Find where the given text appears and provide that cell's center as [X, Y] coordinate. 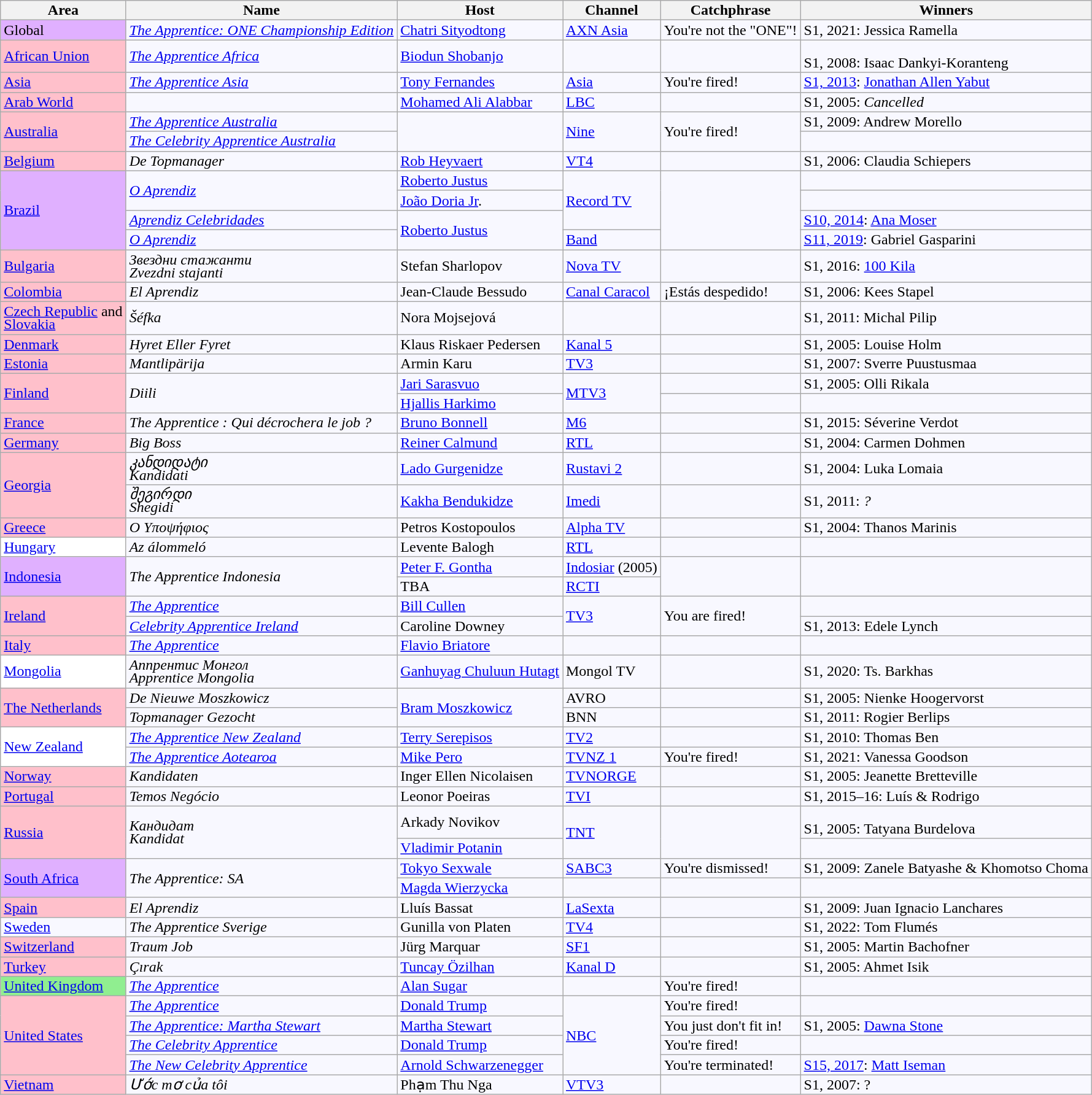
S1, 2005: Martin Bachofner [946, 946]
Mongolia [63, 671]
African Union [63, 56]
S11, 2019: Gabriel Gasparini [946, 239]
S1, 2007: ? [946, 1085]
Diili [261, 393]
Alpha TV [611, 527]
M6 [611, 423]
S1, 2013: Edele Lynch [946, 626]
NBC [611, 1035]
Bruno Bonnell [480, 423]
Area [63, 10]
S1, 2005: Cancelled [946, 102]
LaSexta [611, 907]
Arab World [63, 102]
S1, 2009: Zanele Batyashe & Khomotso Choma [946, 868]
United Kingdom [63, 986]
The Apprentice Indonesia [261, 576]
Nora Mojsejová [480, 318]
Kakha Bendukidze [480, 501]
You just don't fit in! [730, 1026]
The Apprentice: SA [261, 878]
Flavio Briatore [480, 646]
SABC3 [611, 868]
The Apprentice : Qui décrochera le job ? [261, 423]
Aprendiz Celebridades [261, 220]
Finland [63, 393]
Gunilla von Platen [480, 927]
Bill Cullen [480, 606]
Spain [63, 907]
Turkey [63, 966]
Hyret Eller Fyret [261, 344]
RCTI [611, 586]
S1, 2005: Dawna Stone [946, 1026]
Šéfka [261, 318]
S1, 2013: Jonathan Allen Yabut [946, 82]
Ireland [63, 616]
Terry Serepisos [480, 737]
Topmanager Gezocht [261, 718]
Name [261, 10]
The Apprentice Australia [261, 122]
Peter F. Gontha [480, 567]
The Apprentice New Zealand [261, 737]
Tony Fernandes [480, 82]
Mike Pero [480, 757]
Reiner Calmund [480, 443]
You're not the "ONE"! [730, 30]
Armin Karu [480, 364]
S1, 2007: Sverre Puustusmaa [946, 364]
Lluís Bassat [480, 907]
TV2 [611, 737]
Rob Heyvaert [480, 161]
Mongol TV [611, 671]
Ganhuyag Chuluun Hutagt [480, 671]
Kandidaten [261, 776]
You are fired! [730, 616]
S1, 2020: Ts. Barkhas [946, 671]
Temos Negócio [261, 796]
Germany [63, 443]
BNN [611, 718]
S1, 2005: Olli Rikala [946, 384]
Nine [611, 131]
Inger Ellen Nicolaisen [480, 776]
Italy [63, 646]
Global [63, 30]
Russia [63, 832]
S1, 2009: Juan Ignacio Lanchares [946, 907]
Channel [611, 10]
S1, 2022: Tom Flumés [946, 927]
South Africa [63, 878]
The Celebrity Apprentice [261, 1045]
S1, 2015–16: Luís & Rodrigo [946, 796]
Sweden [63, 927]
Catchphrase [730, 10]
Bram Moszkowicz [480, 708]
TV4 [611, 927]
S1, 2021: Jessica Ramella [946, 30]
Denmark [63, 344]
Alan Sugar [480, 986]
Australia [63, 131]
VT4 [611, 161]
S1, 2005: Tatyana Burdelova [946, 822]
Arnold Schwarzenegger [480, 1065]
New Zealand [63, 747]
S1, 2005: Jeanette Bretteville [946, 776]
France [63, 423]
Stefan Sharlopov [480, 265]
Czech Republic and Slovakia [63, 318]
Belgium [63, 161]
S1, 2005: Nienke Hoogervorst [946, 698]
Biodun Shobanjo [480, 56]
Ο Υποψήφιος [261, 527]
Leonor Poeiras [480, 796]
Brazil [63, 210]
Magda Wierzycka [480, 888]
¡Estás despedido! [730, 292]
S1, 2011: Rogier Berlips [946, 718]
TVI [611, 796]
Greece [63, 527]
Jari Sarasvuo [480, 384]
Band [611, 239]
Jean-Claude Bessudo [480, 292]
VTV3 [611, 1085]
TNT [611, 832]
Vladimir Potanin [480, 848]
Rustavi 2 [611, 469]
S1, 2015: Séverine Verdot [946, 423]
De Nieuwe Moszkowicz [261, 698]
Big Boss [261, 443]
Martha Stewart [480, 1026]
Canal Caracol [611, 292]
TVNZ 1 [611, 757]
КандидатKandidat [261, 832]
S1, 2005: Louise Holm [946, 344]
Hungary [63, 547]
S1, 2011: ? [946, 501]
You're terminated! [730, 1065]
Levente Balogh [480, 547]
Аппрентис МонголApprentice Mongolia [261, 671]
S1, 2004: Thanos Marinis [946, 527]
S15, 2017: Matt Iseman [946, 1065]
S1, 2021: Vanessa Goodson [946, 757]
Traum Job [261, 946]
S1, 2016: 100 Kila [946, 265]
S1, 2009: Andrew Morello [946, 122]
The Apprentice Aotearoa [261, 757]
Vietnam [63, 1085]
S1, 2004: Carmen Dohmen [946, 443]
S1, 2010: Thomas Ben [946, 737]
S1, 2006: Kees Stapel [946, 292]
Indosiar (2005) [611, 567]
The Apprentice Sverige [261, 927]
The Apprentice Africa [261, 56]
The Apprentice: Martha Stewart [261, 1026]
TVNORGE [611, 776]
Georgia [63, 485]
Phạm Thu Nga [480, 1085]
S10, 2014: Ana Moser [946, 220]
Lado Gurgenidze [480, 469]
De Topmanager [261, 161]
Imedi [611, 501]
The New Celebrity Apprentice [261, 1065]
Colombia [63, 292]
Celebrity Apprentice Ireland [261, 626]
Portugal [63, 796]
The Netherlands [63, 708]
Record TV [611, 200]
S1, 2011: Michal Pilip [946, 318]
Mohamed Ali Alabbar [480, 102]
Bulgaria [63, 265]
Switzerland [63, 946]
Ước mơ của tôi [261, 1085]
SF1 [611, 946]
კანდიდატი Kandidati [261, 469]
The Apprentice Asia [261, 82]
Estonia [63, 364]
შეგირდი Shegidi [261, 501]
Mantlipärija [261, 364]
The Celebrity Apprentice Australia [261, 141]
Az álommeló [261, 547]
TBA [480, 586]
João Doria Jr. [480, 200]
Nova TV [611, 265]
Caroline Downey [480, 626]
United States [63, 1035]
AXN Asia [611, 30]
Host [480, 10]
You're dismissed! [730, 868]
Winners [946, 10]
Petros Kostopoulos [480, 527]
Norway [63, 776]
Jürg Marquar [480, 946]
Kanal 5 [611, 344]
Tuncay Özilhan [480, 966]
S1, 2006: Claudia Schiepers [946, 161]
The Apprentice: ONE Championship Edition [261, 30]
Klaus Riskaer Pedersen [480, 344]
Çırak [261, 966]
LBC [611, 102]
Tokyo Sexwale [480, 868]
Звездни стажантиZvezdni stajanti [261, 265]
S1, 2005: Ahmet Isik [946, 966]
AVRO [611, 698]
Arkady Novikov [480, 822]
Chatri Sityodtong [480, 30]
Hjallis Harkimo [480, 403]
MTV3 [611, 393]
S1, 2004: Luka Lomaia [946, 469]
S1, 2008: Isaac Dankyi-Koranteng [946, 56]
Indonesia [63, 576]
Kanal D [611, 966]
